Provide the [X, Y] coordinate of the cell's center where the given text is located.  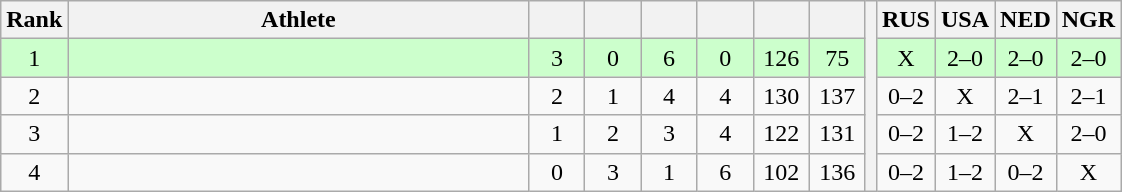
137 [837, 96]
USA [964, 20]
NED [1026, 20]
122 [781, 134]
131 [837, 134]
136 [837, 172]
RUS [906, 20]
130 [781, 96]
NGR [1088, 20]
Rank [34, 20]
102 [781, 172]
Athlete [298, 20]
126 [781, 58]
75 [837, 58]
